Extract the [x, y] coordinate from the center of the cell holding the provided text.  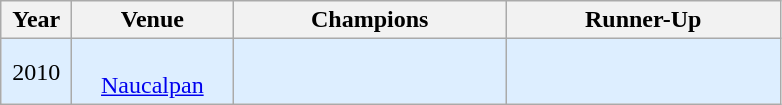
Naucalpan [152, 72]
2010 [36, 72]
Year [36, 20]
Venue [152, 20]
Champions [370, 20]
Runner-Up [643, 20]
